Output the [x, y] coordinate of the center of the cell containing the given text.  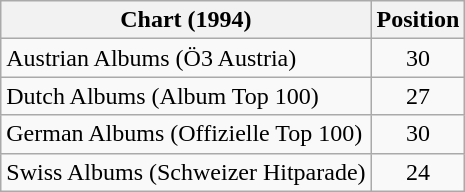
Chart (1994) [186, 20]
24 [418, 172]
Position [418, 20]
German Albums (Offizielle Top 100) [186, 134]
27 [418, 96]
Swiss Albums (Schweizer Hitparade) [186, 172]
Dutch Albums (Album Top 100) [186, 96]
Austrian Albums (Ö3 Austria) [186, 58]
